Capture the cell that displays the provided text and extract its (X, Y) central coordinate. 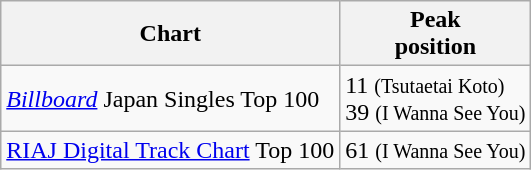
Peakposition (436, 34)
61 (I Wanna See You) (436, 150)
Chart (170, 34)
RIAJ Digital Track Chart Top 100 (170, 150)
11 (Tsutaetai Koto)39 (I Wanna See You) (436, 98)
Billboard Japan Singles Top 100 (170, 98)
